Return the (X, Y) coordinate for the center point of the cell that contains the specified text.  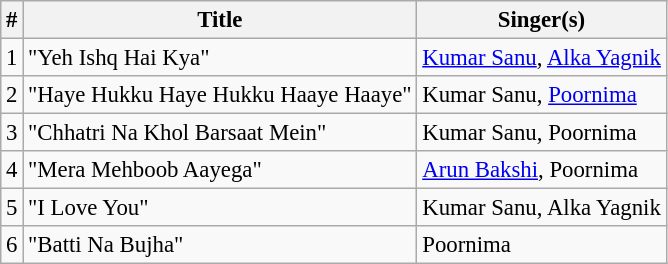
1 (12, 58)
Singer(s) (542, 20)
"Batti Na Bujha" (220, 245)
Arun Bakshi, Poornima (542, 170)
2 (12, 95)
Title (220, 20)
Poornima (542, 245)
"Chhatri Na Khol Barsaat Mein" (220, 133)
"Mera Mehboob Aayega" (220, 170)
4 (12, 170)
3 (12, 133)
6 (12, 245)
5 (12, 208)
# (12, 20)
"Yeh Ishq Hai Kya" (220, 58)
"Haye Hukku Haye Hukku Haaye Haaye" (220, 95)
"I Love You" (220, 208)
